Pinpoint the cell where the given text exists, returning its (x, y) midpoint coordinate. 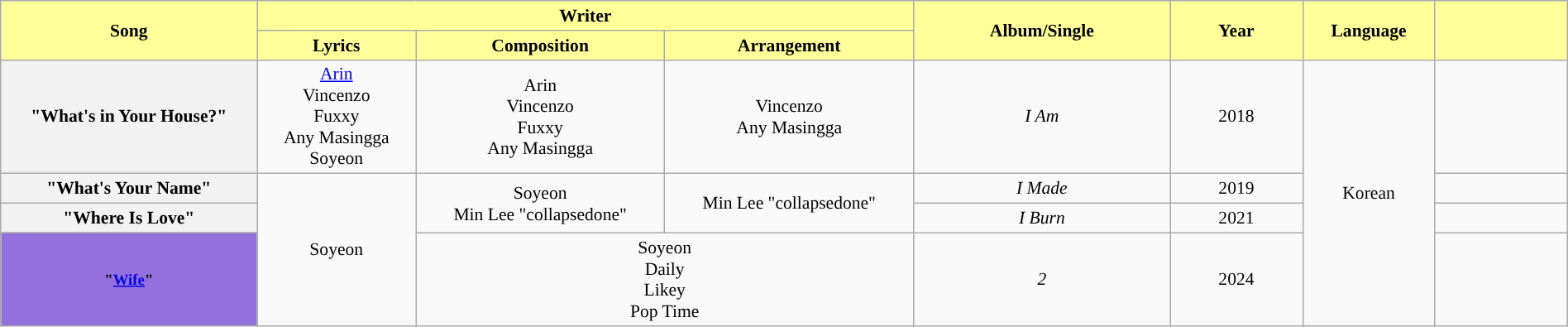
2019 (1236, 189)
2018 (1236, 117)
2021 (1236, 218)
Min Lee "collapsedone" (789, 204)
"Wife" (129, 279)
"What's in Your House?" (129, 117)
2 (1042, 279)
Year (1236, 30)
SoyeonDailyLikeyPop Time (665, 279)
Language (1369, 30)
Arrangement (789, 45)
Soyeon (337, 250)
Writer (586, 16)
Korean (1369, 192)
Lyrics (337, 45)
SoyeonMin Lee "collapsedone" (541, 204)
I Burn (1042, 218)
ArinVincenzoFuxxyAny Masingga (541, 117)
"What's Your Name" (129, 189)
Album/Single (1042, 30)
VincenzoAny Masingga (789, 117)
I Am (1042, 117)
Composition (541, 45)
ArinVincenzoFuxxyAny MasinggaSoyeon (337, 117)
Song (129, 30)
I Made (1042, 189)
2024 (1236, 279)
"Where Is Love" (129, 218)
